Detect which cell encompasses the target text, then output its (X, Y) center coordinate. 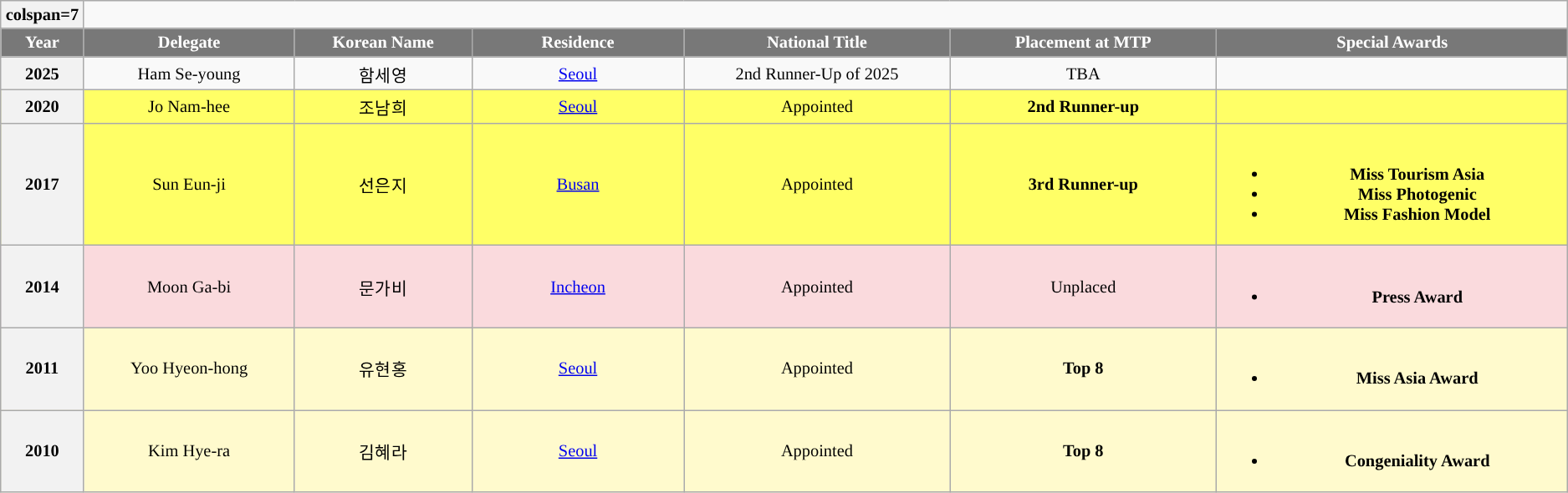
Delegate (189, 43)
2017 (42, 184)
2011 (42, 368)
Residence (578, 43)
2025 (42, 74)
Unplaced (1084, 286)
Kim Hye-ra (189, 450)
Ham Se-young (189, 74)
2014 (42, 286)
Busan (578, 184)
Year (42, 43)
3rd Runner-up (1084, 184)
함세영 (383, 74)
Special Awards (1392, 43)
Congeniality Award (1392, 450)
조남희 (383, 106)
Korean Name (383, 43)
Miss Tourism AsiaMiss PhotogenicMiss Fashion Model (1392, 184)
Jo Nam-hee (189, 106)
Sun Eun-ji (189, 184)
National Title (817, 43)
선은지 (383, 184)
Incheon (578, 286)
2nd Runner-up (1084, 106)
2nd Runner-Up of 2025 (817, 74)
colspan=7 (42, 14)
문가비 (383, 286)
Moon Ga-bi (189, 286)
유현홍 (383, 368)
Yoo Hyeon-hong (189, 368)
Miss Asia Award (1392, 368)
TBA (1084, 74)
2020 (42, 106)
2010 (42, 450)
김혜라 (383, 450)
Press Award (1392, 286)
Placement at MTP (1084, 43)
